Extract the [X, Y] coordinate from the center of the cell holding the provided text.  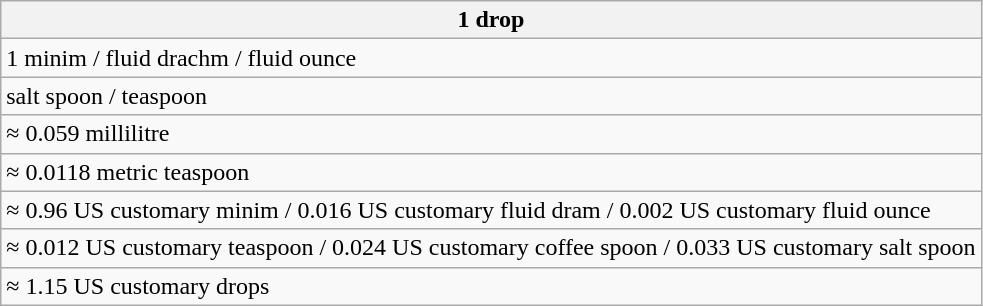
1 drop [491, 20]
≈ 0.0118 metric teaspoon [491, 172]
1 minim / fluid drachm / fluid ounce [491, 58]
≈ 0.059 millilitre [491, 134]
salt spoon / teaspoon [491, 96]
≈ 0.96 US customary minim / 0.016 US customary fluid dram / 0.002 US customary fluid ounce [491, 210]
≈ 1.15 US customary drops [491, 286]
≈ 0.012 US customary teaspoon / 0.024 US customary coffee spoon / 0.033 US customary salt spoon [491, 248]
